Scan for the cell matching the given text and deliver its [X, Y] coordinate at center. 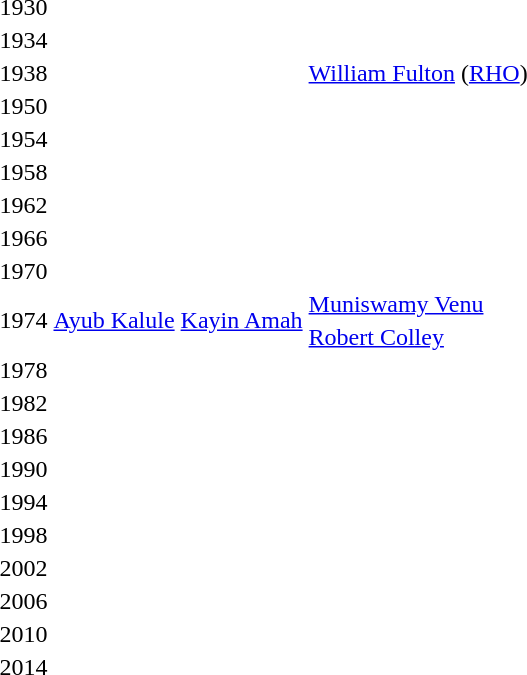
Kayin Amah [242, 320]
Ayub Kalule [114, 320]
